For the text-containing cell, return its midpoint in (X, Y) coordinate format. 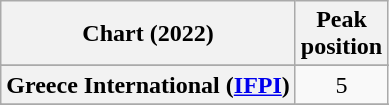
Chart (2022) (148, 34)
Greece International (IFPI) (148, 85)
Peakposition (341, 34)
5 (341, 85)
